Extract the (x, y) coordinate from the center of the cell holding the provided text.  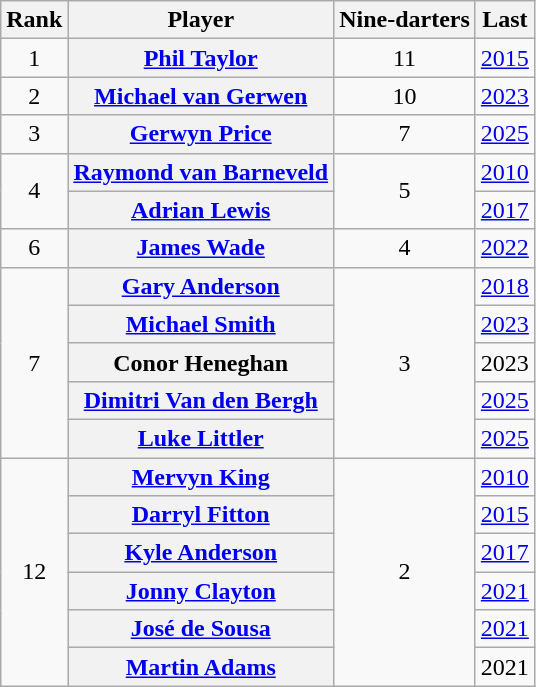
Kyle Anderson (201, 553)
Nine-darters (405, 20)
5 (405, 191)
1 (34, 58)
Martin Adams (201, 667)
Dimitri Van den Bergh (201, 400)
James Wade (201, 248)
Luke Littler (201, 438)
12 (34, 572)
Mervyn King (201, 477)
Phil Taylor (201, 58)
10 (405, 96)
2022 (504, 248)
Adrian Lewis (201, 210)
Darryl Fitton (201, 515)
6 (34, 248)
José de Sousa (201, 629)
Gary Anderson (201, 286)
Michael van Gerwen (201, 96)
2018 (504, 286)
Conor Heneghan (201, 362)
Jonny Clayton (201, 591)
11 (405, 58)
Raymond van Barneveld (201, 172)
Last (504, 20)
Gerwyn Price (201, 134)
Rank (34, 20)
Michael Smith (201, 324)
Player (201, 20)
